For the text-containing cell, return its midpoint in (x, y) coordinate format. 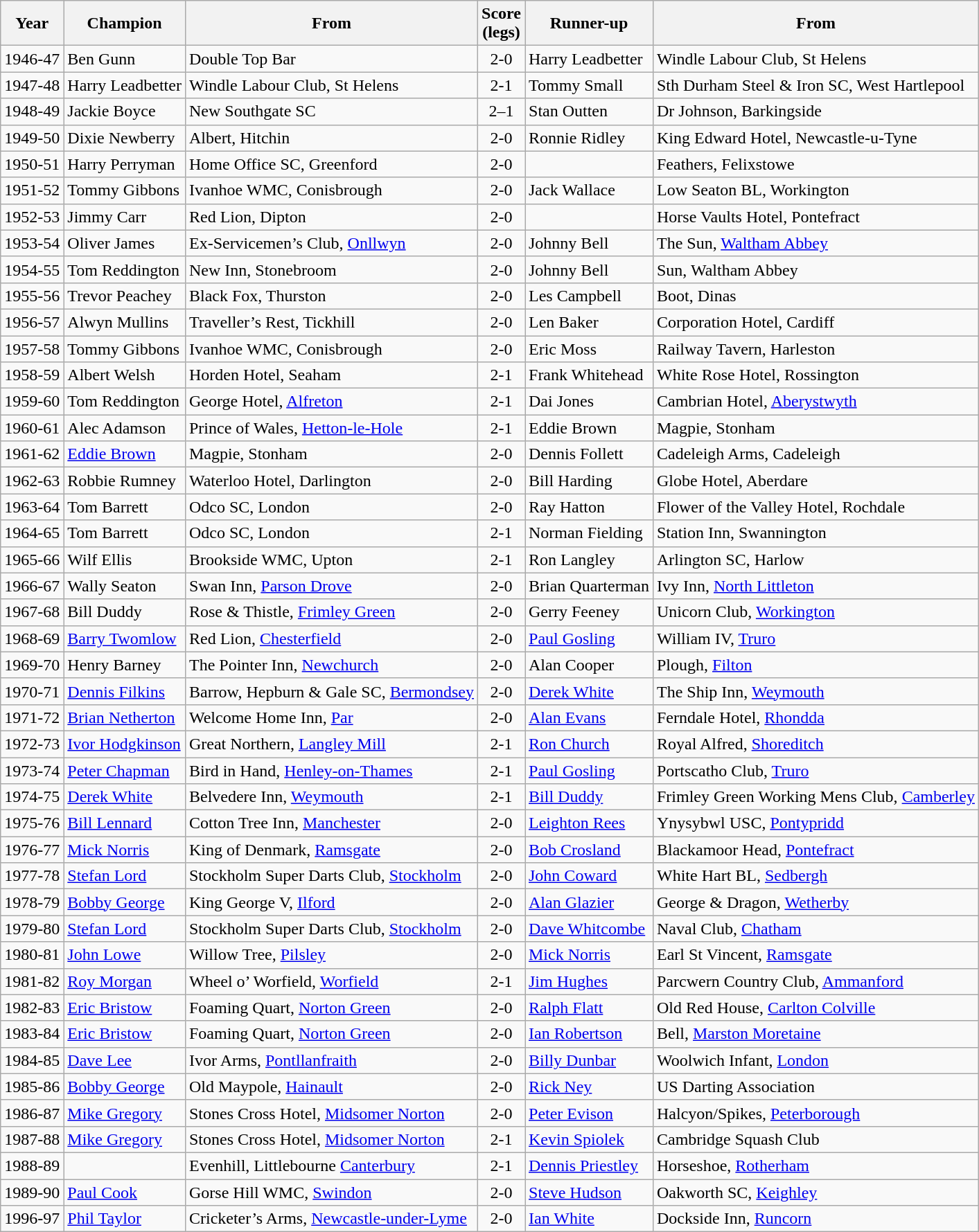
Ron Langley (589, 560)
Barry Twomlow (125, 639)
Old Red House, Carlton Colville (815, 1008)
1960-61 (32, 428)
Horseshoe, Rotherham (815, 1166)
Horden Hotel, Seaham (331, 375)
1980-81 (32, 955)
Gorse Hill WMC, Swindon (331, 1192)
1946-47 (32, 59)
Jack Wallace (589, 190)
1950-51 (32, 164)
US Darting Association (815, 1087)
1984-85 (32, 1060)
Waterloo Hotel, Darlington (331, 481)
Wally Seaton (125, 586)
Ronnie Ridley (589, 138)
Cotton Tree Inn, Manchester (331, 823)
1973-74 (32, 771)
Kevin Spiolek (589, 1139)
Dennis Filkins (125, 691)
1961-62 (32, 454)
Rose & Thistle, Frimley Green (331, 612)
Horse Vaults Hotel, Pontefract (815, 217)
Billy Dunbar (589, 1060)
1982-83 (32, 1008)
1956-57 (32, 322)
Rick Ney (589, 1087)
Royal Alfred, Shoreditch (815, 744)
Year (32, 24)
1949-50 (32, 138)
1985-86 (32, 1087)
Brian Quarterman (589, 586)
1974-75 (32, 797)
Albert, Hitchin (331, 138)
Robbie Rumney (125, 481)
Cambridge Squash Club (815, 1139)
2–1 (502, 111)
1971-72 (32, 717)
Peter Chapman (125, 771)
Champion (125, 24)
Oakworth SC, Keighley (815, 1192)
1972-73 (32, 744)
1954-55 (32, 269)
George & Dragon, Wetherby (815, 902)
Willow Tree, Pilsley (331, 955)
White Hart BL, Sedbergh (815, 876)
Gerry Feeney (589, 612)
1965-66 (32, 560)
1966-67 (32, 586)
1979-80 (32, 929)
Albert Welsh (125, 375)
Jackie Boyce (125, 111)
Ralph Flatt (589, 1008)
1958-59 (32, 375)
Sth Durham Steel & Iron SC, West Hartlepool (815, 85)
Dennis Priestley (589, 1166)
Tommy Small (589, 85)
1975-76 (32, 823)
Woolwich Infant, London (815, 1060)
Jim Hughes (589, 981)
Blackamoor Head, Pontefract (815, 850)
Alan Cooper (589, 665)
Portscatho Club, Truro (815, 771)
Prince of Wales, Hetton-le-Hole (331, 428)
Red Lion, Dipton (331, 217)
Dave Whitcombe (589, 929)
Ynysybwl USC, Pontypridd (815, 823)
Old Maypole, Hainault (331, 1087)
John Lowe (125, 955)
Dr Johnson, Barkingside (815, 111)
Trevor Peachey (125, 296)
Ivy Inn, North Littleton (815, 586)
Bill Lennard (125, 823)
Jimmy Carr (125, 217)
Stan Outten (589, 111)
Len Baker (589, 322)
Feathers, Felixstowe (815, 164)
Ian White (589, 1219)
Earl St Vincent, Ramsgate (815, 955)
1977-78 (32, 876)
Ex-Servicemen’s Club, Onllwyn (331, 243)
Oliver James (125, 243)
Ron Church (589, 744)
George Hotel, Alfreton (331, 402)
Corporation Hotel, Cardiff (815, 322)
King of Denmark, Ramsgate (331, 850)
King George V, Ilford (331, 902)
Globe Hotel, Aberdare (815, 481)
Eric Moss (589, 348)
Brookside WMC, Upton (331, 560)
1978-79 (32, 902)
Bird in Hand, Henley-on-Thames (331, 771)
Arlington SC, Harlow (815, 560)
Railway Tavern, Harleston (815, 348)
Bob Crosland (589, 850)
The Ship Inn, Weymouth (815, 691)
New Southgate SC (331, 111)
1948-49 (32, 111)
1988-89 (32, 1166)
Ray Hatton (589, 507)
Alan Evans (589, 717)
Les Campbell (589, 296)
Ben Gunn (125, 59)
Cambrian Hotel, Aberystwyth (815, 402)
1955-56 (32, 296)
Frimley Green Working Mens Club, Camberley (815, 797)
Henry Barney (125, 665)
Boot, Dinas (815, 296)
1970-71 (32, 691)
Alwyn Mullins (125, 322)
Ivor Hodgkinson (125, 744)
Swan Inn, Parson Drove (331, 586)
Wheel o’ Worfield, Worfield (331, 981)
Alec Adamson (125, 428)
Cricketer’s Arms, Newcastle-under-Lyme (331, 1219)
1962-63 (32, 481)
William IV, Truro (815, 639)
1951-52 (32, 190)
1959-60 (32, 402)
The Sun, Waltham Abbey (815, 243)
Bill Harding (589, 481)
Unicorn Club, Workington (815, 612)
Norman Fielding (589, 533)
Harry Perryman (125, 164)
Sun, Waltham Abbey (815, 269)
1983-84 (32, 1034)
Great Northern, Langley Mill (331, 744)
New Inn, Stonebroom (331, 269)
Ferndale Hotel, Rhondda (815, 717)
Halcyon/Spikes, Peterborough (815, 1113)
Home Office SC, Greenford (331, 164)
1957-58 (32, 348)
Parcwern Country Club, Ammanford (815, 981)
Roy Morgan (125, 981)
1996-97 (32, 1219)
Ian Robertson (589, 1034)
1964-65 (32, 533)
King Edward Hotel, Newcastle-u-Tyne (815, 138)
Runner-up (589, 24)
1968-69 (32, 639)
The Pointer Inn, Newchurch (331, 665)
Dennis Follett (589, 454)
Wilf Ellis (125, 560)
Flower of the Valley Hotel, Rochdale (815, 507)
Double Top Bar (331, 59)
Plough, Filton (815, 665)
Dave Lee (125, 1060)
Traveller’s Rest, Tickhill (331, 322)
Station Inn, Swannington (815, 533)
Paul Cook (125, 1192)
Peter Evison (589, 1113)
Frank Whitehead (589, 375)
1969-70 (32, 665)
Evenhill, Littlebourne Canterbury (331, 1166)
Dai Jones (589, 402)
Bell, Marston Moretaine (815, 1034)
1981-82 (32, 981)
Welcome Home Inn, Par (331, 717)
Brian Netherton (125, 717)
Steve Hudson (589, 1192)
Belvedere Inn, Weymouth (331, 797)
John Coward (589, 876)
Ivor Arms, Pontllanfraith (331, 1060)
1952-53 (32, 217)
1987-88 (32, 1139)
1963-64 (32, 507)
Cadeleigh Arms, Cadeleigh (815, 454)
Red Lion, Chesterfield (331, 639)
Phil Taylor (125, 1219)
Score(legs) (502, 24)
Barrow, Hepburn & Gale SC, Bermondsey (331, 691)
Low Seaton BL, Workington (815, 190)
Dockside Inn, Runcorn (815, 1219)
White Rose Hotel, Rossington (815, 375)
1947-48 (32, 85)
1953-54 (32, 243)
Naval Club, Chatham (815, 929)
1989-90 (32, 1192)
Black Fox, Thurston (331, 296)
1976-77 (32, 850)
Alan Glazier (589, 902)
1967-68 (32, 612)
1986-87 (32, 1113)
Dixie Newberry (125, 138)
Leighton Rees (589, 823)
